Pinpoint the cell where the given text exists, returning its (X, Y) midpoint coordinate. 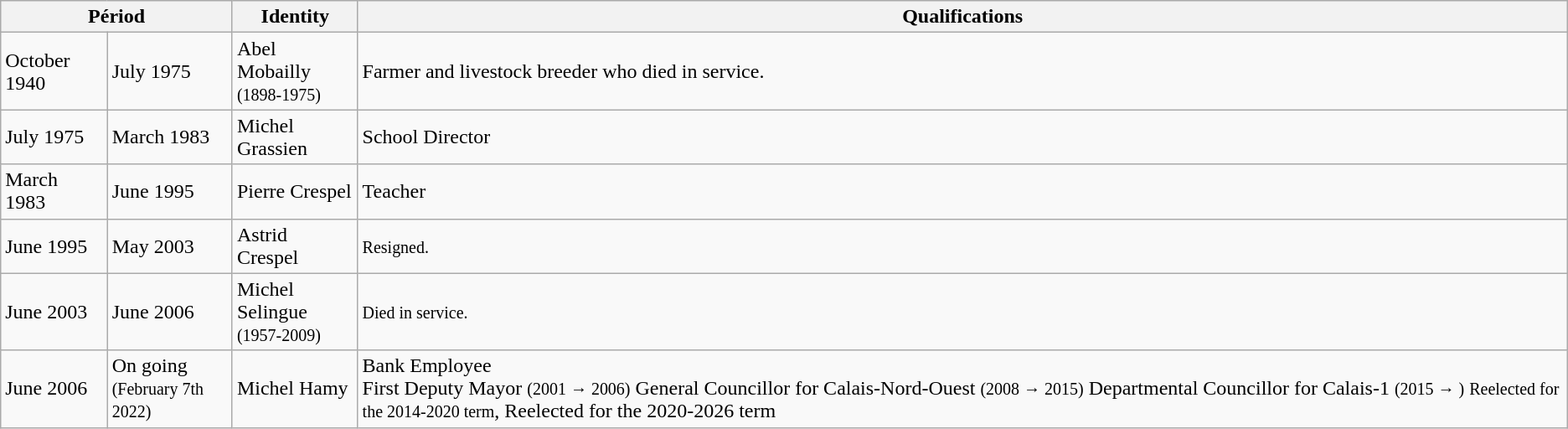
Michel Grassien (295, 137)
Michel Hamy (295, 389)
Teacher (962, 191)
School Director (962, 137)
June 2003 (54, 312)
Farmer and livestock breeder who died in service. (962, 71)
May 2003 (169, 246)
Astrid Crespel (295, 246)
Abel Mobailly(1898-1975) (295, 71)
On going(February 7th 2022) (169, 389)
Périod (117, 17)
Died in service. (962, 312)
Michel Selingue(1957-2009) (295, 312)
Identity (295, 17)
October 1940 (54, 71)
Resigned. (962, 246)
Qualifications (962, 17)
Pierre Crespel (295, 191)
